Return the [x, y] coordinate for the center point of the cell that contains the specified text.  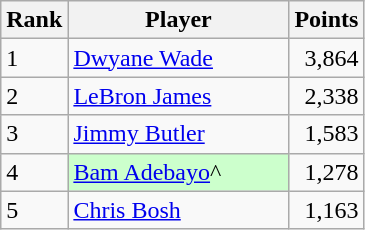
Points [326, 20]
Chris Bosh [178, 210]
2,338 [326, 96]
4 [34, 172]
Jimmy Butler [178, 134]
1,583 [326, 134]
3,864 [326, 58]
5 [34, 210]
2 [34, 96]
LeBron James [178, 96]
1,163 [326, 210]
Player [178, 20]
1 [34, 58]
3 [34, 134]
1,278 [326, 172]
Rank [34, 20]
Bam Adebayo^ [178, 172]
Dwyane Wade [178, 58]
